Extract the (X, Y) coordinate from the center of the cell holding the provided text.  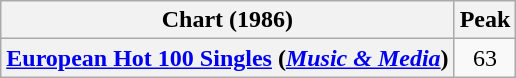
Chart (1986) (228, 20)
Peak (485, 20)
European Hot 100 Singles (Music & Media) (228, 58)
63 (485, 58)
